For the text-containing cell, return its midpoint in [x, y] coordinate format. 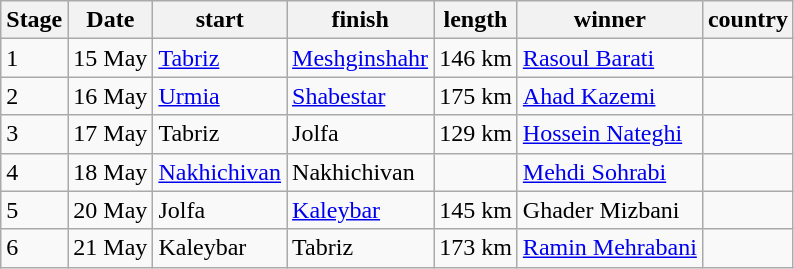
Ghader Mizbani [610, 210]
Meshginshahr [360, 58]
1 [34, 58]
start [220, 20]
173 km [476, 248]
Mehdi Sohrabi [610, 172]
Date [110, 20]
Shabestar [360, 96]
Ramin Mehrabani [610, 248]
length [476, 20]
6 [34, 248]
Ahad Kazemi [610, 96]
20 May [110, 210]
Hossein Nateghi [610, 134]
21 May [110, 248]
17 May [110, 134]
2 [34, 96]
finish [360, 20]
4 [34, 172]
146 km [476, 58]
175 km [476, 96]
winner [610, 20]
country [748, 20]
5 [34, 210]
15 May [110, 58]
16 May [110, 96]
18 May [110, 172]
Stage [34, 20]
Rasoul Barati [610, 58]
129 km [476, 134]
145 km [476, 210]
3 [34, 134]
Urmia [220, 96]
